Identify which cell holds the provided text, then report its [x, y] central coordinate. 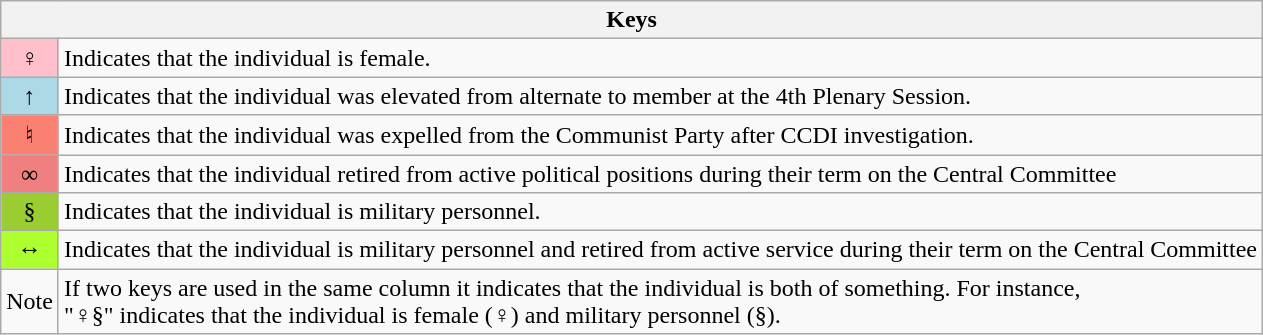
Indicates that the individual is female. [660, 58]
Indicates that the individual was elevated from alternate to member at the 4th Plenary Session. [660, 96]
∞ [30, 173]
Indicates that the individual retired from active political positions during their term on the Central Committee [660, 173]
♮ [30, 135]
↔ [30, 250]
Keys [632, 20]
§ [30, 212]
Indicates that the individual is military personnel and retired from active service during their term on the Central Committee [660, 250]
↑ [30, 96]
Note [30, 302]
♀ [30, 58]
Indicates that the individual was expelled from the Communist Party after CCDI investigation. [660, 135]
Indicates that the individual is military personnel. [660, 212]
